Capture the cell that displays the provided text and extract its [x, y] central coordinate. 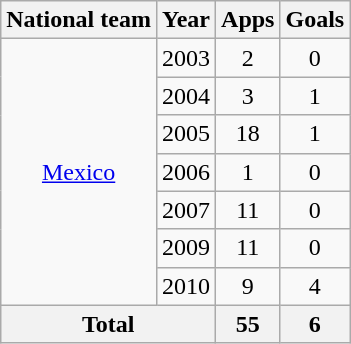
2005 [186, 134]
2009 [186, 248]
Mexico [79, 172]
Apps [248, 20]
3 [248, 96]
Goals [315, 20]
Total [108, 324]
18 [248, 134]
9 [248, 286]
55 [248, 324]
6 [315, 324]
2004 [186, 96]
Year [186, 20]
4 [315, 286]
2003 [186, 58]
2007 [186, 210]
2 [248, 58]
2010 [186, 286]
National team [79, 20]
2006 [186, 172]
